Locate the cell with the specified text and output its [x, y] center coordinate. 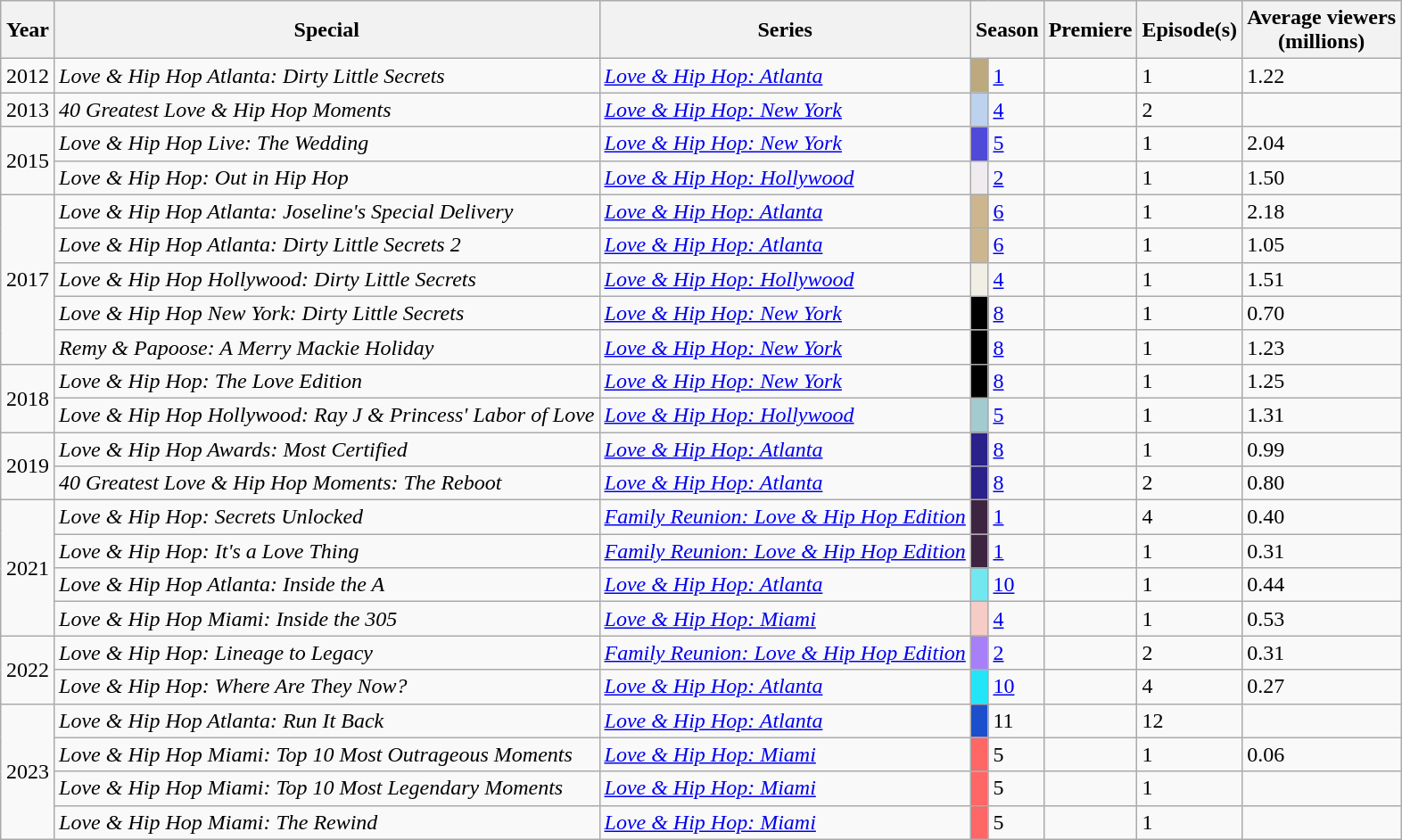
0.99 [1322, 449]
Episode(s) [1190, 30]
2.18 [1322, 211]
2.04 [1322, 144]
Love & Hip Hop Live: The Wedding [326, 144]
2013 [27, 110]
Average viewers(millions) [1322, 30]
2018 [27, 398]
12 [1190, 721]
Remy & Papoose: A Merry Mackie Holiday [326, 347]
Love & Hip Hop: Lineage to Legacy [326, 653]
Love & Hip Hop Hollywood: Ray J & Princess' Labor of Love [326, 415]
2022 [27, 670]
0.27 [1322, 687]
Love & Hip Hop Atlanta: Dirty Little Secrets 2 [326, 245]
1.05 [1322, 245]
0.80 [1322, 483]
Special [326, 30]
Love & Hip Hop: It's a Love Thing [326, 551]
Love & Hip Hop Miami: Top 10 Most Legendary Moments [326, 788]
Love & Hip Hop: The Love Edition [326, 381]
11 [1016, 721]
Love & Hip Hop Hollywood: Dirty Little Secrets [326, 279]
Love & Hip Hop Awards: Most Certified [326, 449]
0.53 [1322, 619]
Premiere [1090, 30]
1.23 [1322, 347]
Love & Hip Hop: Out in Hip Hop [326, 177]
Season [1007, 30]
1.22 [1322, 76]
Year [27, 30]
2019 [27, 465]
40 Greatest Love & Hip Hop Moments: The Reboot [326, 483]
Love & Hip Hop Atlanta: Run It Back [326, 721]
0.40 [1322, 517]
2015 [27, 161]
1.31 [1322, 415]
2012 [27, 76]
Love & Hip Hop Miami: Inside the 305 [326, 619]
Love & Hip Hop Miami: The Rewind [326, 822]
Love & Hip Hop Atlanta: Joseline's Special Delivery [326, 211]
Love & Hip Hop New York: Dirty Little Secrets [326, 313]
Love & Hip Hop Atlanta: Dirty Little Secrets [326, 76]
2021 [27, 568]
Love & Hip Hop: Secrets Unlocked [326, 517]
Love & Hip Hop: Where Are They Now? [326, 687]
2017 [27, 279]
40 Greatest Love & Hip Hop Moments [326, 110]
1.50 [1322, 177]
1.51 [1322, 279]
0.70 [1322, 313]
Love & Hip Hop Atlanta: Inside the A [326, 585]
0.06 [1322, 754]
Love & Hip Hop Miami: Top 10 Most Outrageous Moments [326, 754]
0.44 [1322, 585]
1.25 [1322, 381]
Series [785, 30]
2023 [27, 771]
